Search for the cell housing the specified text and yield its (X, Y) center coordinate. 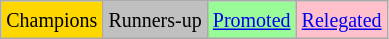
Champions (52, 20)
Relegated (342, 20)
Runners-up (155, 20)
Promoted (252, 20)
